From the cell containing the given text, extract its center point as [X, Y] coordinate. 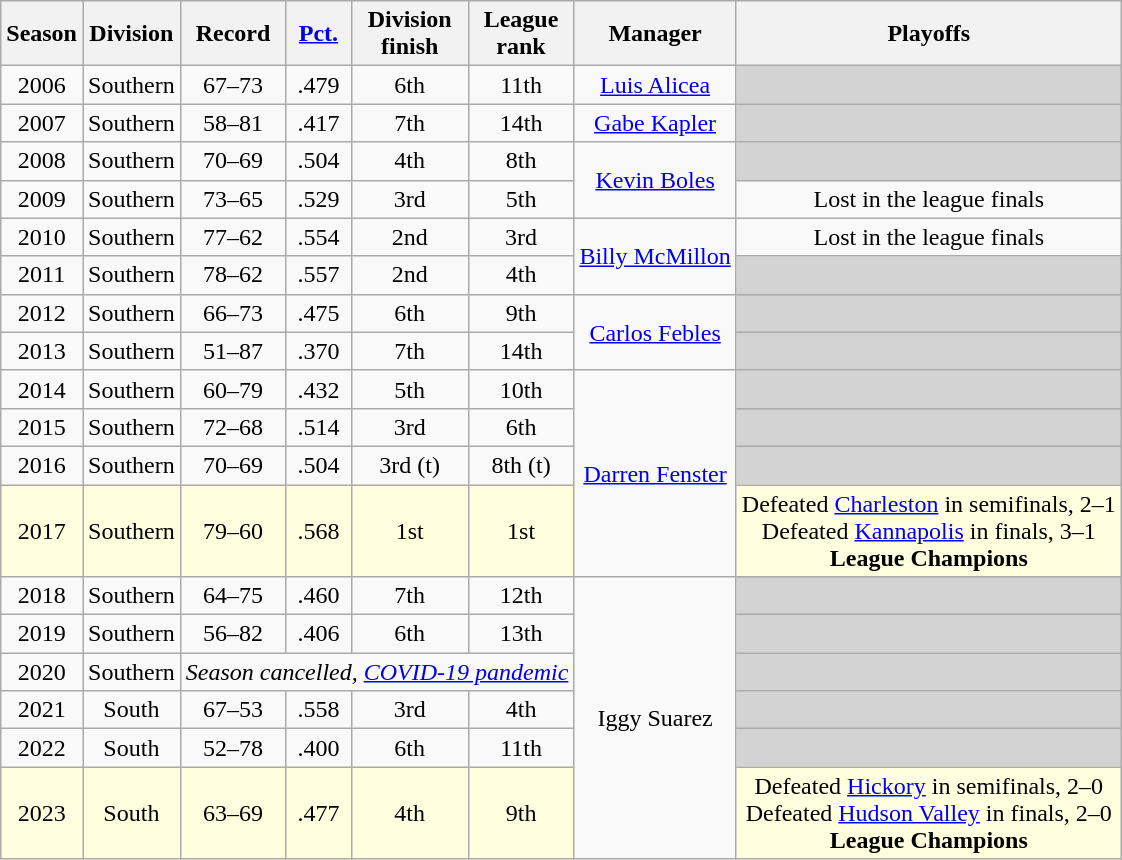
2008 [42, 161]
Iggy Suarez [655, 718]
58–81 [233, 123]
Gabe Kapler [655, 123]
51–87 [233, 351]
Billy McMillon [655, 256]
.400 [318, 748]
8th (t) [521, 465]
.568 [318, 530]
12th [521, 596]
10th [521, 389]
2012 [42, 313]
Kevin Boles [655, 180]
66–73 [233, 313]
.417 [318, 123]
2016 [42, 465]
Season [42, 34]
2022 [42, 748]
Season cancelled, COVID-19 pandemic [377, 672]
2018 [42, 596]
2006 [42, 85]
2010 [42, 237]
Darren Fenster [655, 473]
.477 [318, 813]
2019 [42, 634]
73–65 [233, 199]
.557 [318, 275]
2014 [42, 389]
.554 [318, 237]
2013 [42, 351]
2021 [42, 710]
67–73 [233, 85]
.406 [318, 634]
64–75 [233, 596]
2023 [42, 813]
8th [521, 161]
.558 [318, 710]
63–69 [233, 813]
72–68 [233, 427]
2009 [42, 199]
.529 [318, 199]
.475 [318, 313]
67–53 [233, 710]
Defeated Hickory in semifinals, 2–0Defeated Hudson Valley in finals, 2–0League Champions [928, 813]
77–62 [233, 237]
.370 [318, 351]
3rd (t) [410, 465]
13th [521, 634]
2015 [42, 427]
79–60 [233, 530]
Record [233, 34]
2007 [42, 123]
60–79 [233, 389]
.514 [318, 427]
2017 [42, 530]
56–82 [233, 634]
.432 [318, 389]
Division [131, 34]
Manager [655, 34]
Pct. [318, 34]
Carlos Febles [655, 332]
.460 [318, 596]
2020 [42, 672]
2011 [42, 275]
52–78 [233, 748]
.479 [318, 85]
Leaguerank [521, 34]
Defeated Charleston in semifinals, 2–1Defeated Kannapolis in finals, 3–1League Champions [928, 530]
Luis Alicea [655, 85]
78–62 [233, 275]
Divisionfinish [410, 34]
Playoffs [928, 34]
